Detect which cell encompasses the target text, then output its (X, Y) center coordinate. 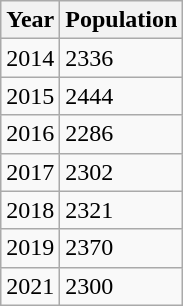
2019 (30, 248)
2286 (122, 134)
2018 (30, 210)
2021 (30, 286)
Population (122, 20)
2300 (122, 286)
2016 (30, 134)
2302 (122, 172)
2336 (122, 58)
2014 (30, 58)
2017 (30, 172)
2015 (30, 96)
2321 (122, 210)
Year (30, 20)
2444 (122, 96)
2370 (122, 248)
